From the cell containing the given text, extract its center point as [X, Y] coordinate. 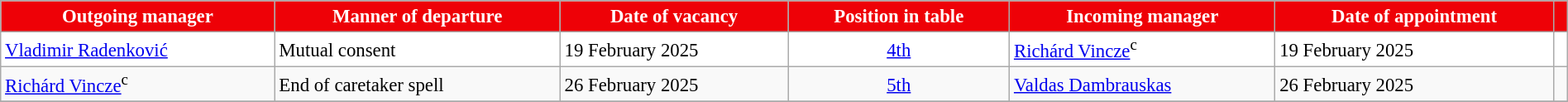
Outgoing manager [137, 17]
Date of appointment [1414, 17]
5th [899, 85]
Valdas Dambrauskas [1143, 85]
Position in table [899, 17]
Date of vacancy [674, 17]
4th [899, 50]
End of caretaker spell [417, 85]
Incoming manager [1143, 17]
Mutual consent [417, 50]
Vladimir Radenković [137, 50]
Manner of departure [417, 17]
